Identify which cell holds the provided text, then report its [X, Y] central coordinate. 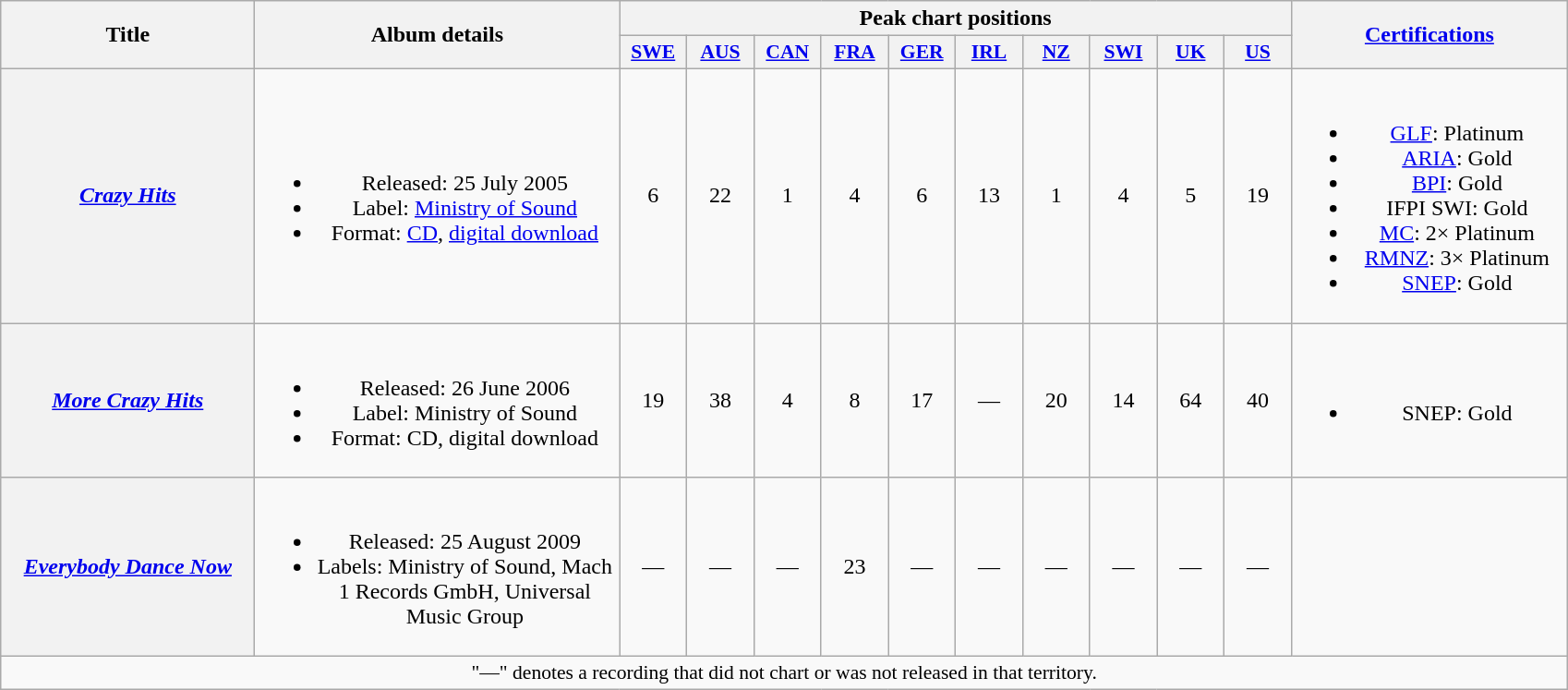
Peak chart positions [956, 18]
IRL [990, 53]
NZ [1056, 53]
23 [855, 567]
17 [922, 401]
5 [1191, 196]
AUS [720, 53]
8 [855, 401]
More Crazy Hits [127, 401]
Crazy Hits [127, 196]
40 [1258, 401]
US [1258, 53]
GLF: PlatinumARIA: GoldBPI: GoldIFPI SWI: GoldMC: 2× PlatinumRMNZ: 3× PlatinumSNEP: Gold [1429, 196]
Released: 25 August 2009Labels: Ministry of Sound, Mach 1 Records GmbH, Universal Music Group [438, 567]
Album details [438, 35]
Title [127, 35]
SNEP: Gold [1429, 401]
14 [1123, 401]
GER [922, 53]
22 [720, 196]
SWI [1123, 53]
38 [720, 401]
64 [1191, 401]
Released: 25 July 2005Label: Ministry of SoundFormat: CD, digital download [438, 196]
"—" denotes a recording that did not chart or was not released in that territory. [785, 673]
Certifications [1429, 35]
Released: 26 June 2006Label: Ministry of SoundFormat: CD, digital download [438, 401]
SWE [654, 53]
13 [990, 196]
CAN [787, 53]
Everybody Dance Now [127, 567]
FRA [855, 53]
20 [1056, 401]
UK [1191, 53]
